Determine the [x, y] coordinate at the center of the cell enclosing the given text.  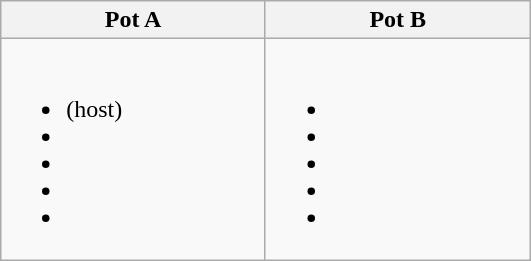
Pot B [398, 20]
Pot A [134, 20]
(host) [134, 150]
